From the cell containing the given text, extract its center point as [x, y] coordinate. 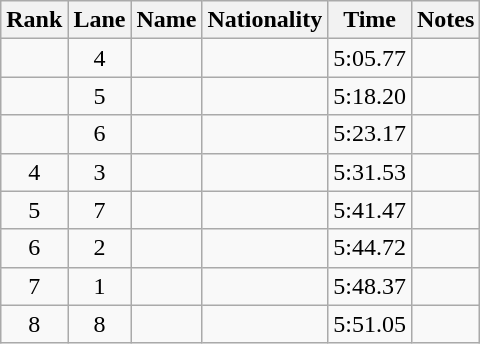
5:31.53 [370, 172]
5:51.05 [370, 324]
5:48.37 [370, 286]
5:41.47 [370, 210]
5:23.17 [370, 134]
1 [100, 286]
5:18.20 [370, 96]
5:05.77 [370, 58]
Lane [100, 20]
3 [100, 172]
Name [166, 20]
2 [100, 248]
Nationality [265, 20]
Time [370, 20]
Notes [445, 20]
Rank [34, 20]
5:44.72 [370, 248]
